Return the [x, y] coordinate for the center point of the cell that contains the specified text.  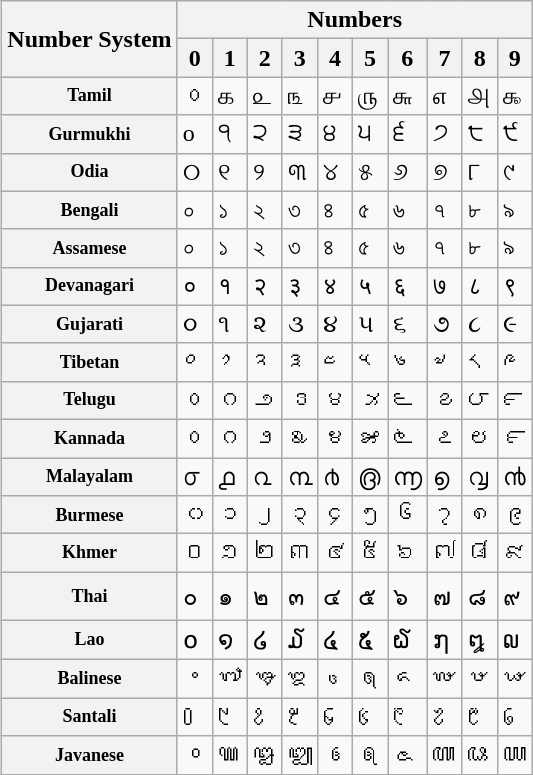
೧ [230, 438]
൮ [480, 477]
୪ [334, 172]
၂ [264, 515]
꧗ [444, 755]
᭖ [408, 679]
꧒ [264, 755]
૨ [264, 324]
Kannada [90, 438]
༡ [230, 362]
᭕ [370, 679]
३ [300, 286]
੮ [480, 134]
๔ [334, 596]
៦ [408, 553]
໖ [408, 640]
൯ [514, 477]
᭗ [444, 679]
꧕ [370, 755]
૮ [480, 324]
Khmer [90, 553]
౬ [408, 400]
൩ [300, 477]
୨ [264, 172]
௪ [334, 96]
၃ [300, 515]
൬ [408, 477]
૪ [334, 324]
Gujarati [90, 324]
੩ [300, 134]
໐ [194, 640]
Lao [90, 640]
० [194, 286]
૯ [514, 324]
୧ [230, 172]
༨ [480, 362]
᱕ [370, 717]
੬ [408, 134]
๒ [264, 596]
೮ [480, 438]
៥ [370, 553]
༥ [370, 362]
Numbers [354, 20]
౯ [514, 400]
Assamese [90, 248]
๓ [300, 596]
Burmese [90, 515]
౦ [194, 400]
౧ [230, 400]
໓ [300, 640]
᭒ [264, 679]
೫ [370, 438]
๐ [194, 596]
꧑ [230, 755]
༩ [514, 362]
๑ [230, 596]
Telugu [90, 400]
๘ [480, 596]
௭ [444, 96]
२ [264, 286]
೭ [444, 438]
੫ [370, 134]
᱗ [444, 717]
༢ [264, 362]
೬ [408, 438]
Devanagari [90, 286]
Santali [90, 717]
໙ [514, 640]
᱙ [514, 717]
๗ [444, 596]
६ [408, 286]
᱑ [230, 717]
១ [230, 553]
೪ [334, 438]
Javanese [90, 755]
๖ [408, 596]
Bengali [90, 210]
1 [230, 58]
9 [514, 58]
᭑ [230, 679]
੨ [264, 134]
6 [408, 58]
૩ [300, 324]
༤ [334, 362]
੯ [514, 134]
༣ [300, 362]
5 [370, 58]
Tibetan [90, 362]
൭ [444, 477]
᭙ [514, 679]
८ [480, 286]
௬ [408, 96]
౭ [444, 400]
Malayalam [90, 477]
௩ [300, 96]
Tamil [90, 96]
୬ [408, 172]
០ [194, 553]
2 [264, 58]
१ [230, 286]
୮ [480, 172]
៧ [444, 553]
0 [194, 58]
௮ [480, 96]
༦ [408, 362]
꧔ [334, 755]
4 [334, 58]
൫ [370, 477]
໗ [444, 640]
3 [300, 58]
᱐ [194, 717]
᱔ [334, 717]
᭓ [300, 679]
೯ [514, 438]
੪ [334, 134]
၉ [514, 515]
o [194, 134]
୭ [444, 172]
૦ [194, 324]
୫ [370, 172]
౫ [370, 400]
7 [444, 58]
൦ [194, 477]
᱘ [480, 717]
౩ [300, 400]
᭘ [480, 679]
९ [514, 286]
᭐ [194, 679]
௫ [370, 96]
Number System [90, 39]
໒ [264, 640]
૬ [408, 324]
७ [444, 286]
੧ [230, 134]
໔ [334, 640]
Odia [90, 172]
५ [370, 286]
၈ [480, 515]
๕ [370, 596]
၁ [230, 515]
၄ [334, 515]
४ [334, 286]
꧐ [194, 755]
೩ [300, 438]
๙ [514, 596]
౪ [334, 400]
᱖ [408, 717]
៨ [480, 553]
៩ [514, 553]
᱒ [264, 717]
꧙ [514, 755]
൨ [264, 477]
៤ [334, 553]
꧓ [300, 755]
౮ [480, 400]
၇ [444, 515]
၆ [408, 515]
໑ [230, 640]
꧖ [408, 755]
೨ [264, 438]
᱓ [300, 717]
୩ [300, 172]
૫ [370, 324]
8 [480, 58]
௧ [230, 96]
၀ [194, 515]
੭ [444, 134]
໕ [370, 640]
Balinese [90, 679]
୦ [194, 172]
᭔ [334, 679]
൪ [334, 477]
௨ [264, 96]
២ [264, 553]
౨ [264, 400]
Thai [90, 596]
꧘ [480, 755]
൧ [230, 477]
௯ [514, 96]
໘ [480, 640]
Gurmukhi [90, 134]
༠ [194, 362]
၅ [370, 515]
୯ [514, 172]
૧ [230, 324]
૭ [444, 324]
༧ [444, 362]
៣ [300, 553]
